For the text-containing cell, return its midpoint in (x, y) coordinate format. 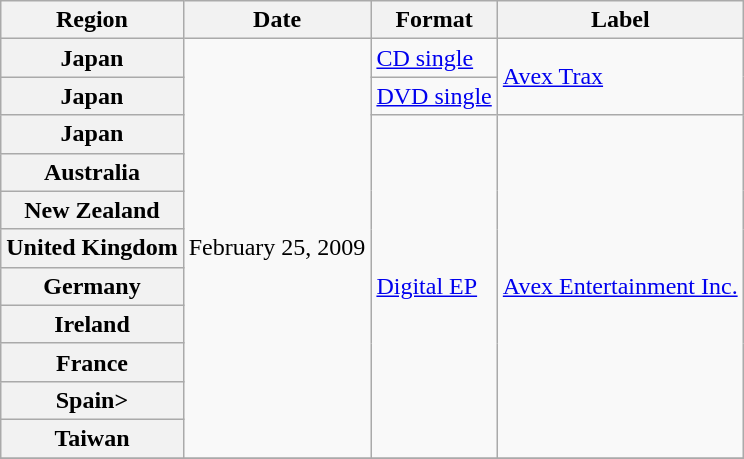
United Kingdom (92, 248)
February 25, 2009 (277, 248)
Ireland (92, 324)
Region (92, 20)
Format (434, 20)
Date (277, 20)
New Zealand (92, 210)
CD single (434, 58)
Spain> (92, 400)
Avex Entertainment Inc. (620, 286)
Digital EP (434, 286)
France (92, 362)
Taiwan (92, 438)
Germany (92, 286)
DVD single (434, 96)
Label (620, 20)
Avex Trax (620, 77)
Australia (92, 172)
